Pinpoint the cell where the given text exists, returning its (x, y) midpoint coordinate. 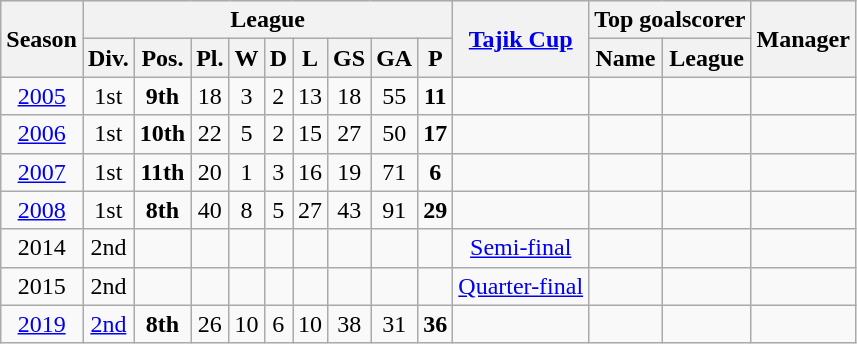
43 (350, 210)
Season (42, 39)
Pos. (162, 58)
2014 (42, 248)
10th (162, 134)
22 (210, 134)
2006 (42, 134)
55 (394, 96)
9th (162, 96)
38 (350, 324)
2005 (42, 96)
Semi-final (521, 248)
31 (394, 324)
40 (210, 210)
L (310, 58)
17 (436, 134)
11th (162, 172)
Manager (803, 39)
2015 (42, 286)
2007 (42, 172)
13 (310, 96)
26 (210, 324)
Top goalscorer (670, 20)
Div. (108, 58)
Tajik Cup (521, 39)
2008 (42, 210)
36 (436, 324)
11 (436, 96)
71 (394, 172)
Quarter-final (521, 286)
GA (394, 58)
W (246, 58)
50 (394, 134)
19 (350, 172)
P (436, 58)
D (278, 58)
91 (394, 210)
16 (310, 172)
Pl. (210, 58)
15 (310, 134)
20 (210, 172)
GS (350, 58)
2019 (42, 324)
1 (246, 172)
8 (246, 210)
29 (436, 210)
Name (626, 58)
